Identify which cell holds the provided text, then report its [x, y] central coordinate. 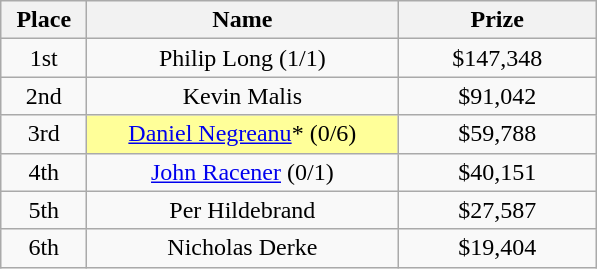
Per Hildebrand [242, 210]
1st [44, 58]
John Racener (0/1) [242, 172]
Philip Long (1/1) [242, 58]
6th [44, 248]
$19,404 [498, 248]
Nicholas Derke [242, 248]
4th [44, 172]
2nd [44, 96]
3rd [44, 134]
$40,151 [498, 172]
Prize [498, 20]
$91,042 [498, 96]
$59,788 [498, 134]
Place [44, 20]
$147,348 [498, 58]
5th [44, 210]
Daniel Negreanu* (0/6) [242, 134]
Name [242, 20]
Kevin Malis [242, 96]
$27,587 [498, 210]
